Determine the [X, Y] coordinate at the center of the cell enclosing the given text.  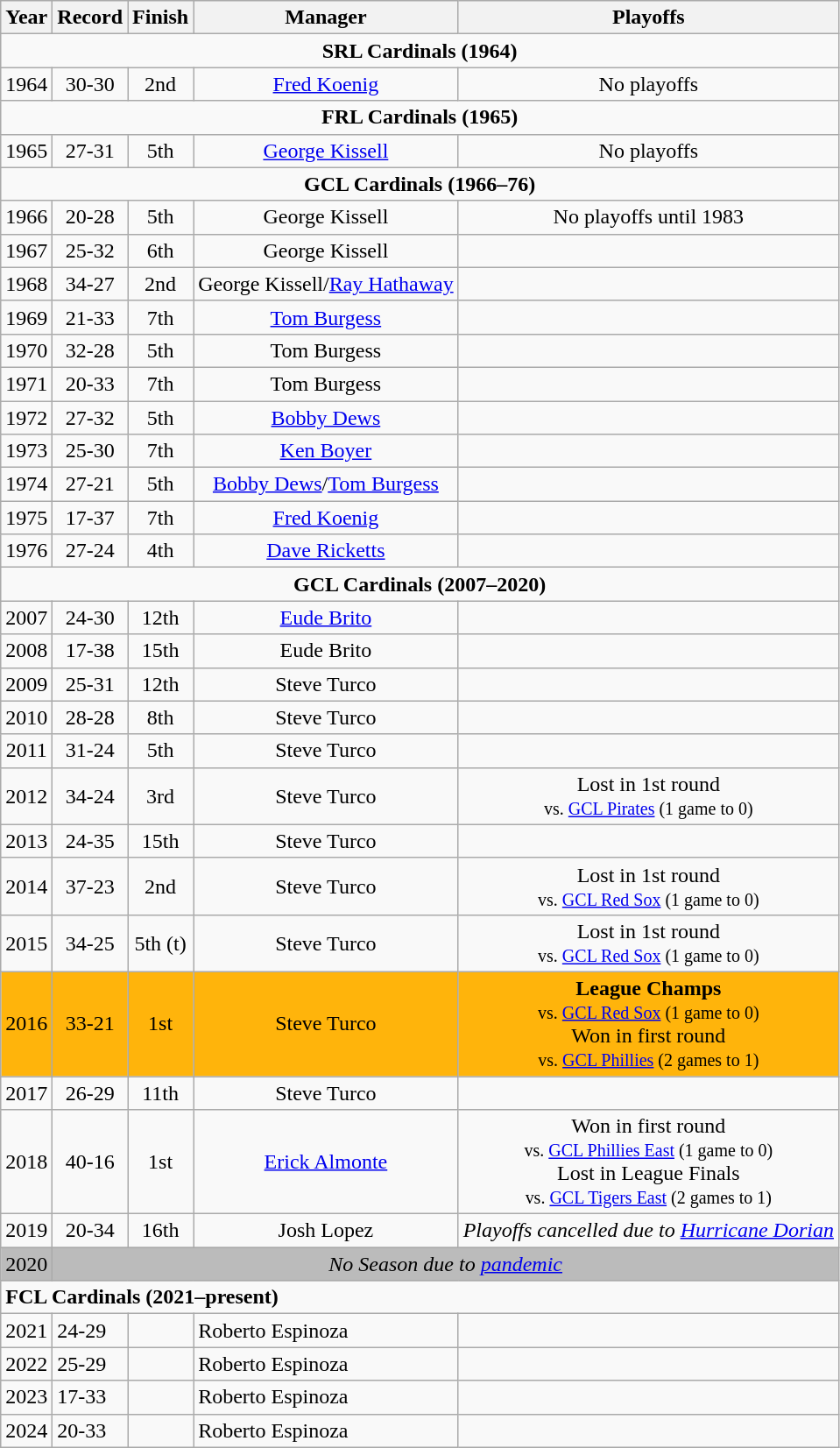
24-35 [90, 841]
1973 [26, 451]
Bobby Dews/Tom Burgess [326, 484]
2015 [26, 943]
Won in first roundvs. GCL Phillies East (1 game to 0)Lost in League Finalsvs. GCL Tigers East (2 games to 1) [648, 1162]
1969 [26, 317]
2010 [26, 717]
FCL Cardinals (2021–present) [420, 1297]
26-29 [90, 1092]
32-28 [90, 350]
34-27 [90, 284]
1968 [26, 284]
1970 [26, 350]
Playoffs [648, 18]
25-32 [90, 251]
1975 [26, 518]
27-24 [90, 551]
1976 [26, 551]
21-33 [90, 317]
25-31 [90, 684]
No playoffs until 1983 [648, 217]
2012 [26, 795]
Lost in 1st roundvs. GCL Pirates (1 game to 0) [648, 795]
1964 [26, 84]
25-30 [90, 451]
George Kissell/Ray Hathaway [326, 284]
1967 [26, 251]
SRL Cardinals (1964) [420, 51]
FRL Cardinals (1965) [420, 117]
GCL Cardinals (2007–2020) [420, 584]
2018 [26, 1162]
20-34 [90, 1231]
Manager [326, 18]
2021 [26, 1331]
24-30 [90, 618]
34-25 [90, 943]
1974 [26, 484]
Bobby Dews [326, 418]
2016 [26, 1023]
Playoffs cancelled due to Hurricane Dorian [648, 1231]
2011 [26, 751]
27-21 [90, 484]
4th [161, 551]
Josh Lopez [326, 1231]
31-24 [90, 751]
6th [161, 251]
1972 [26, 418]
37-23 [90, 886]
Year [26, 18]
No Season due to pandemic [446, 1264]
2008 [26, 651]
17-37 [90, 518]
Finish [161, 18]
27-32 [90, 418]
2007 [26, 618]
2024 [26, 1430]
8th [161, 717]
16th [161, 1231]
Record [90, 18]
25-29 [90, 1364]
2009 [26, 684]
5th (t) [161, 943]
GCL Cardinals (1966–76) [420, 184]
Ken Boyer [326, 451]
2017 [26, 1092]
3rd [161, 795]
Dave Ricketts [326, 551]
17-33 [90, 1397]
1971 [26, 384]
Erick Almonte [326, 1162]
24-29 [90, 1331]
40-16 [90, 1162]
1965 [26, 151]
30-30 [90, 84]
17-38 [90, 651]
11th [161, 1092]
27-31 [90, 151]
2013 [26, 841]
34-24 [90, 795]
2019 [26, 1231]
2014 [26, 886]
20-28 [90, 217]
League Champsvs. GCL Red Sox (1 game to 0)Won in first roundvs. GCL Phillies (2 games to 1) [648, 1023]
2023 [26, 1397]
2022 [26, 1364]
33-21 [90, 1023]
2020 [26, 1264]
28-28 [90, 717]
1966 [26, 217]
